Pinpoint the cell where the given text exists, returning its (X, Y) midpoint coordinate. 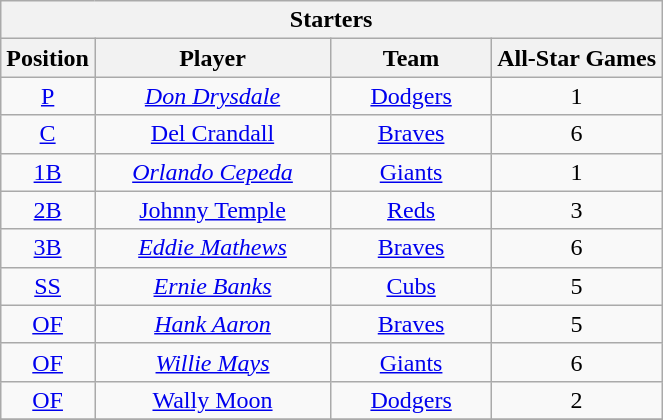
Player (212, 58)
Don Drysdale (212, 96)
C (48, 134)
Hank Aaron (212, 324)
2 (577, 400)
Orlando Cepeda (212, 172)
Eddie Mathews (212, 248)
3B (48, 248)
SS (48, 286)
Position (48, 58)
2B (48, 210)
Johnny Temple (212, 210)
1B (48, 172)
Wally Moon (212, 400)
Cubs (412, 286)
Willie Mays (212, 362)
Starters (332, 20)
Del Crandall (212, 134)
Ernie Banks (212, 286)
3 (577, 210)
Reds (412, 210)
P (48, 96)
All-Star Games (577, 58)
Team (412, 58)
